Determine the (x, y) coordinate at the center of the cell enclosing the given text.  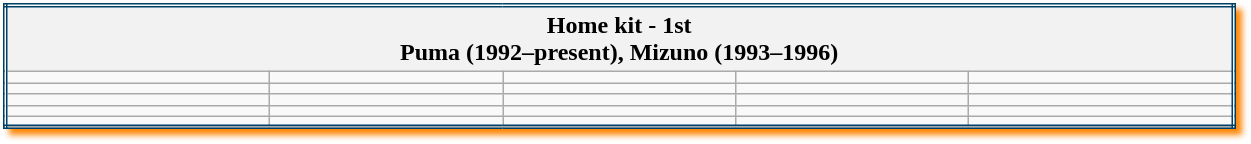
Home kit - 1st Puma (1992–present), Mizuno (1993–1996) (619, 38)
